Find where the given text appears and provide that cell's center as (X, Y) coordinate. 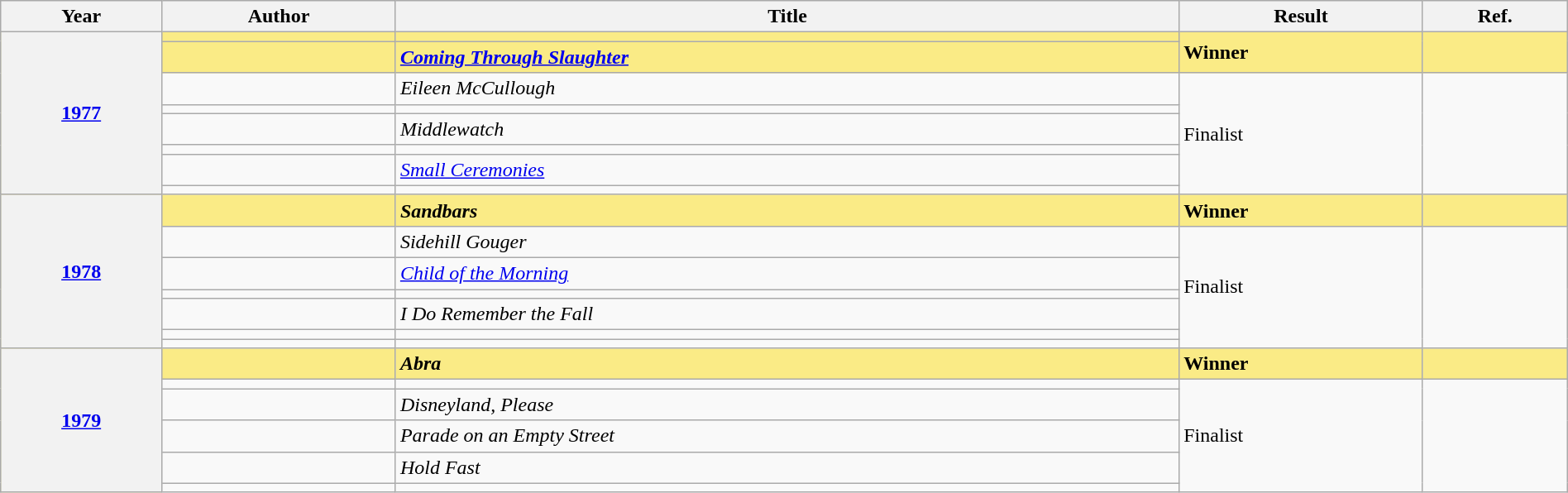
Coming Through Slaughter (787, 57)
1979 (81, 420)
Sidehill Gouger (787, 242)
Author (280, 17)
Disneyland, Please (787, 404)
Child of the Morning (787, 273)
Title (787, 17)
Small Ceremonies (787, 170)
Parade on an Empty Street (787, 436)
Ref. (1495, 17)
Sandbars (787, 210)
1977 (81, 113)
I Do Remember the Fall (787, 314)
Eileen McCullough (787, 89)
Hold Fast (787, 467)
Result (1302, 17)
1978 (81, 271)
Middlewatch (787, 129)
Year (81, 17)
Abra (787, 364)
